Extract the [x, y] coordinate from the center of the cell holding the provided text.  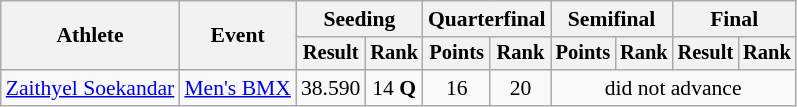
Zaithyel Soekandar [90, 88]
Event [238, 36]
Quarterfinal [487, 19]
Men's BMX [238, 88]
38.590 [330, 88]
14 Q [394, 88]
16 [456, 88]
Final [734, 19]
Athlete [90, 36]
Seeding [360, 19]
did not advance [674, 88]
Semifinal [612, 19]
20 [520, 88]
